Return the (x, y) coordinate for the center point of the cell that contains the specified text.  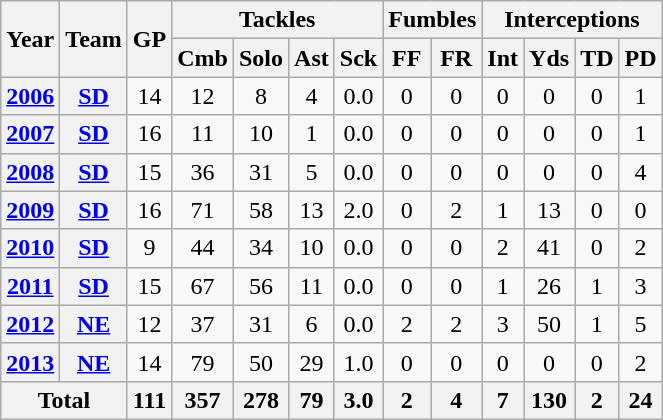
2008 (30, 172)
6 (312, 324)
PD (640, 58)
36 (203, 172)
TD (597, 58)
2009 (30, 210)
37 (203, 324)
357 (203, 400)
2006 (30, 96)
Tackles (278, 20)
Int (503, 58)
FR (456, 58)
2012 (30, 324)
FF (407, 58)
3.0 (358, 400)
Yds (550, 58)
56 (260, 286)
278 (260, 400)
Sck (358, 58)
34 (260, 248)
26 (550, 286)
41 (550, 248)
2013 (30, 362)
58 (260, 210)
2010 (30, 248)
Cmb (203, 58)
1.0 (358, 362)
29 (312, 362)
Total (64, 400)
Interceptions (572, 20)
2007 (30, 134)
44 (203, 248)
Team (94, 39)
2011 (30, 286)
8 (260, 96)
Fumbles (432, 20)
67 (203, 286)
Year (30, 39)
9 (149, 248)
7 (503, 400)
130 (550, 400)
24 (640, 400)
Ast (312, 58)
GP (149, 39)
2.0 (358, 210)
111 (149, 400)
Solo (260, 58)
71 (203, 210)
